For the text-containing cell, return its midpoint in [X, Y] coordinate format. 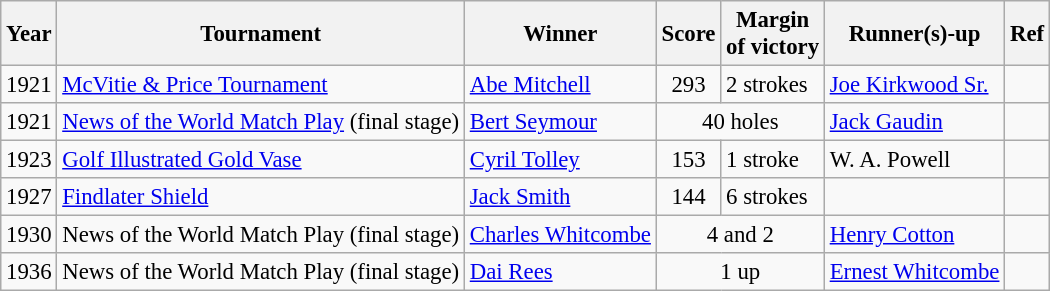
6 strokes [773, 197]
McVitie & Price Tournament [261, 85]
Runner(s)-up [914, 34]
Henry Cotton [914, 235]
4 and 2 [740, 235]
144 [688, 197]
Joe Kirkwood Sr. [914, 85]
Marginof victory [773, 34]
Jack Smith [560, 197]
1923 [29, 160]
Winner [560, 34]
153 [688, 160]
Golf Illustrated Gold Vase [261, 160]
Tournament [261, 34]
Bert Seymour [560, 122]
Cyril Tolley [560, 160]
Score [688, 34]
Findlater Shield [261, 197]
Abe Mitchell [560, 85]
Charles Whitcombe [560, 235]
Year [29, 34]
1927 [29, 197]
1 stroke [773, 160]
293 [688, 85]
1930 [29, 235]
2 strokes [773, 85]
Ref [1028, 34]
40 holes [740, 122]
W. A. Powell [914, 160]
Jack Gaudin [914, 122]
